Output the (x, y) coordinate of the center of the cell containing the given text.  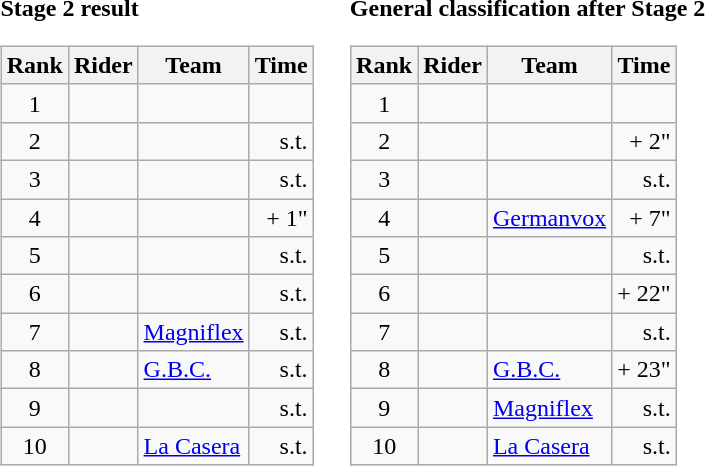
Germanvox (549, 217)
+ 7" (644, 217)
+ 1" (281, 217)
+ 22" (644, 294)
+ 23" (644, 370)
+ 2" (644, 141)
